Locate the cell with the specified text and output its [x, y] center coordinate. 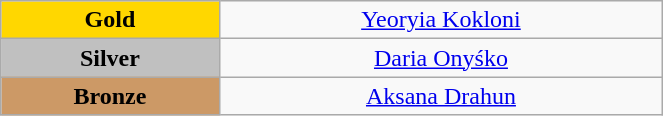
Daria Onyśko [441, 58]
Yeoryia Kokloni [441, 20]
Silver [110, 58]
Aksana Drahun [441, 96]
Gold [110, 20]
Bronze [110, 96]
